Pinpoint the cell where the given text exists, returning its (X, Y) midpoint coordinate. 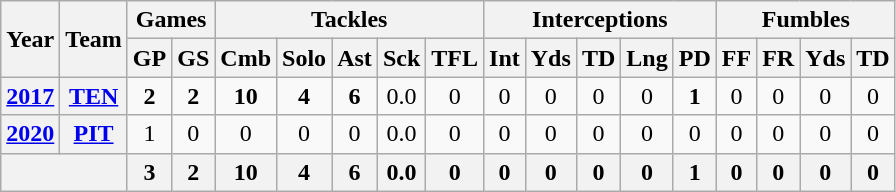
Solo (304, 58)
Interceptions (600, 20)
Games (170, 20)
Sck (401, 58)
Lng (647, 58)
2017 (30, 96)
GS (194, 58)
FR (778, 58)
TEN (94, 96)
Year (30, 39)
Int (505, 58)
FF (736, 58)
Ast (355, 58)
GP (149, 58)
3 (149, 172)
Fumbles (806, 20)
2020 (30, 134)
Team (94, 39)
TFL (455, 58)
PIT (94, 134)
Cmb (246, 58)
Tackles (350, 20)
PD (694, 58)
